From the cell containing the given text, extract its center point as (x, y) coordinate. 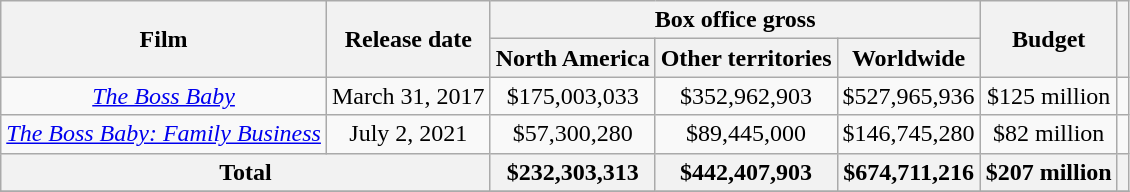
Film (164, 39)
Box office gross (735, 20)
$527,965,936 (908, 96)
Worldwide (908, 58)
March 31, 2017 (408, 96)
$442,407,903 (746, 172)
Release date (408, 39)
The Boss Baby: Family Business (164, 134)
$207 million (1048, 172)
Other territories (746, 58)
$232,303,313 (572, 172)
$82 million (1048, 134)
$175,003,033 (572, 96)
July 2, 2021 (408, 134)
North America (572, 58)
$57,300,280 (572, 134)
$674,711,216 (908, 172)
$89,445,000 (746, 134)
The Boss Baby (164, 96)
$352,962,903 (746, 96)
Budget (1048, 39)
$125 million (1048, 96)
$146,745,280 (908, 134)
Total (246, 172)
